Output the [X, Y] coordinate of the center of the cell containing the given text.  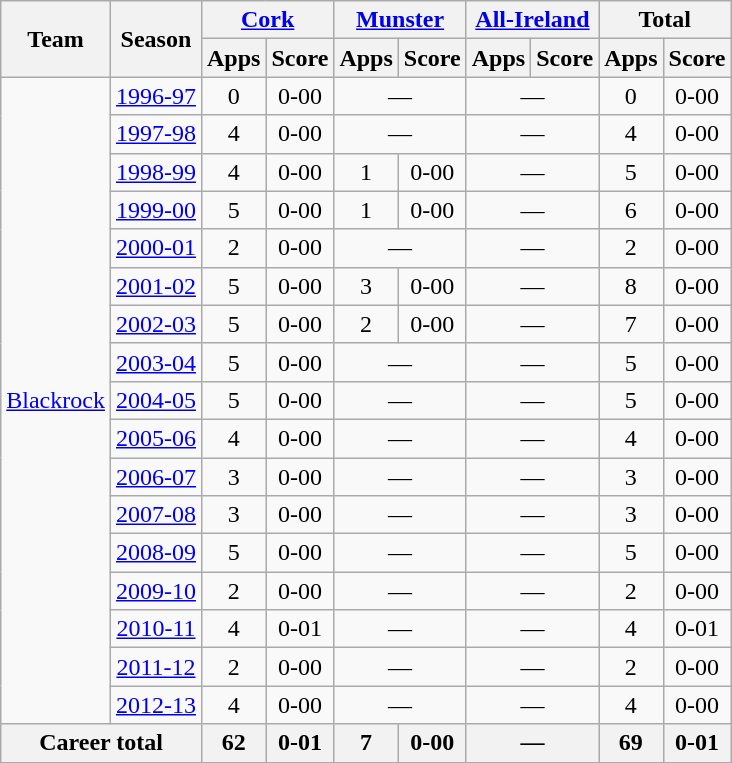
2008-09 [156, 553]
62 [233, 743]
Cork [267, 20]
2001-02 [156, 286]
2010-11 [156, 629]
2004-05 [156, 400]
1998-99 [156, 172]
2003-04 [156, 362]
1996-97 [156, 96]
Blackrock [56, 400]
2000-01 [156, 248]
All-Ireland [532, 20]
Career total [102, 743]
2005-06 [156, 438]
2009-10 [156, 591]
6 [631, 210]
1999-00 [156, 210]
Team [56, 39]
2006-07 [156, 477]
Munster [400, 20]
2002-03 [156, 324]
2012-13 [156, 705]
Season [156, 39]
Total [665, 20]
8 [631, 286]
69 [631, 743]
1997-98 [156, 134]
2007-08 [156, 515]
2011-12 [156, 667]
